Search for the cell housing the specified text and yield its [x, y] center coordinate. 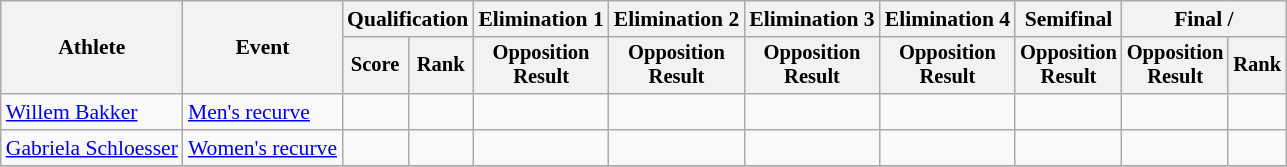
Final / [1204, 19]
Qualification [408, 19]
Elimination 4 [948, 19]
Men's recurve [262, 112]
Willem Bakker [92, 112]
Elimination 2 [676, 19]
Score [375, 66]
Women's recurve [262, 148]
Gabriela Schloesser [92, 148]
Event [262, 48]
Athlete [92, 48]
Elimination 1 [540, 19]
Semifinal [1068, 19]
Elimination 3 [812, 19]
